From the cell containing the given text, extract its center point as (x, y) coordinate. 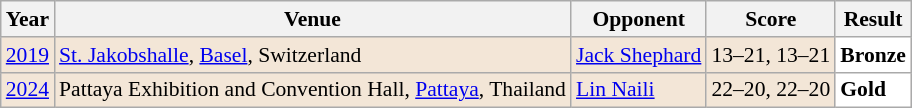
22–20, 22–20 (770, 90)
2024 (28, 90)
Lin Naili (638, 90)
Year (28, 19)
Opponent (638, 19)
St. Jakobshalle, Basel, Switzerland (312, 55)
Gold (873, 90)
Bronze (873, 55)
Jack Shephard (638, 55)
Score (770, 19)
Venue (312, 19)
13–21, 13–21 (770, 55)
2019 (28, 55)
Result (873, 19)
Pattaya Exhibition and Convention Hall, Pattaya, Thailand (312, 90)
